From the cell containing the given text, extract its center point as (x, y) coordinate. 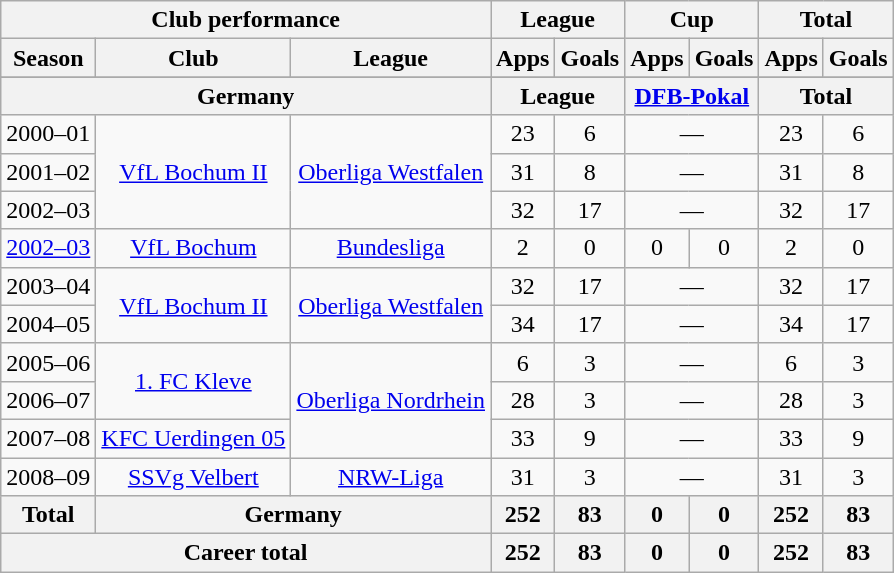
2003–04 (48, 286)
2007–08 (48, 438)
2008–09 (48, 477)
1. FC Kleve (194, 381)
SSVg Velbert (194, 477)
Oberliga Nordrhein (391, 400)
2005–06 (48, 362)
2004–05 (48, 324)
Club performance (246, 20)
Bundesliga (391, 248)
Club (194, 58)
2006–07 (48, 400)
Season (48, 58)
2001–02 (48, 172)
2000–01 (48, 134)
Cup (692, 20)
VfL Bochum (194, 248)
Career total (246, 553)
DFB-Pokal (692, 96)
KFC Uerdingen 05 (194, 438)
NRW-Liga (391, 477)
